For the text-containing cell, return its midpoint in (x, y) coordinate format. 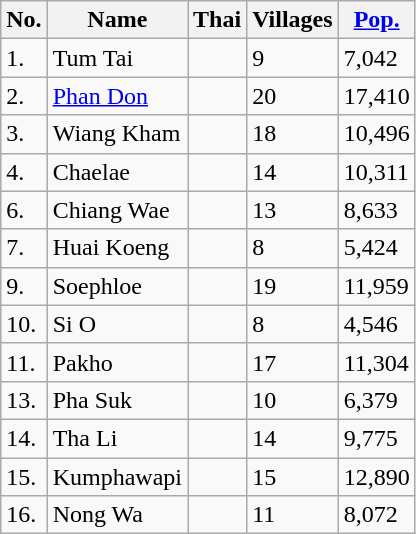
Pakho (117, 362)
4. (24, 172)
10. (24, 324)
Kumphawapi (117, 477)
Thai (218, 20)
14. (24, 438)
7,042 (376, 58)
15. (24, 477)
7. (24, 248)
1. (24, 58)
10,311 (376, 172)
3. (24, 134)
15 (293, 477)
9. (24, 286)
6. (24, 210)
17,410 (376, 96)
13. (24, 400)
Name (117, 20)
6,379 (376, 400)
Soephloe (117, 286)
Tha Li (117, 438)
9 (293, 58)
Villages (293, 20)
11. (24, 362)
Chaelae (117, 172)
9,775 (376, 438)
18 (293, 134)
10 (293, 400)
Wiang Kham (117, 134)
8,633 (376, 210)
11,304 (376, 362)
11 (293, 515)
11,959 (376, 286)
2. (24, 96)
16. (24, 515)
5,424 (376, 248)
19 (293, 286)
Pha Suk (117, 400)
17 (293, 362)
No. (24, 20)
10,496 (376, 134)
20 (293, 96)
Tum Tai (117, 58)
Pop. (376, 20)
Huai Koeng (117, 248)
Chiang Wae (117, 210)
Phan Don (117, 96)
12,890 (376, 477)
8,072 (376, 515)
13 (293, 210)
Si O (117, 324)
Nong Wa (117, 515)
4,546 (376, 324)
